From the cell containing the given text, extract its center point as (X, Y) coordinate. 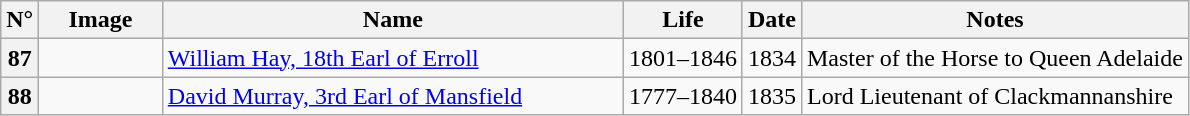
1835 (772, 96)
Image (101, 20)
N° (20, 20)
Notes (994, 20)
87 (20, 58)
Life (682, 20)
Master of the Horse to Queen Adelaide (994, 58)
88 (20, 96)
David Murray, 3rd Earl of Mansfield (392, 96)
1834 (772, 58)
1777–1840 (682, 96)
Name (392, 20)
1801–1846 (682, 58)
Lord Lieutenant of Clackmannanshire (994, 96)
Date (772, 20)
William Hay, 18th Earl of Erroll (392, 58)
